Search for the cell housing the specified text and yield its [x, y] center coordinate. 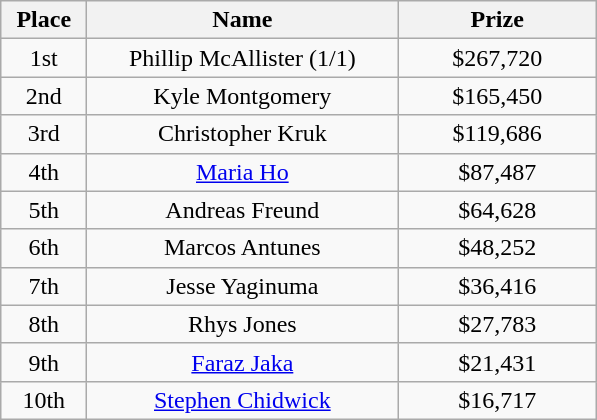
$21,431 [498, 362]
$27,783 [498, 324]
Jesse Yaginuma [242, 286]
Kyle Montgomery [242, 96]
7th [44, 286]
$36,416 [498, 286]
Phillip McAllister (1/1) [242, 58]
8th [44, 324]
$165,450 [498, 96]
$87,487 [498, 172]
Maria Ho [242, 172]
Prize [498, 20]
9th [44, 362]
$267,720 [498, 58]
3rd [44, 134]
$16,717 [498, 400]
Stephen Chidwick [242, 400]
10th [44, 400]
Place [44, 20]
$119,686 [498, 134]
Rhys Jones [242, 324]
$48,252 [498, 248]
Name [242, 20]
Marcos Antunes [242, 248]
$64,628 [498, 210]
1st [44, 58]
Faraz Jaka [242, 362]
2nd [44, 96]
Christopher Kruk [242, 134]
5th [44, 210]
Andreas Freund [242, 210]
4th [44, 172]
6th [44, 248]
